From the cell containing the given text, extract its center point as (x, y) coordinate. 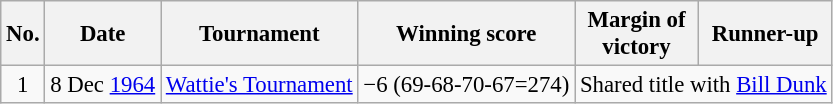
Tournament (258, 34)
1 (23, 85)
Winning score (466, 34)
8 Dec 1964 (103, 85)
Wattie's Tournament (258, 85)
Date (103, 34)
No. (23, 34)
−6 (69-68-70-67=274) (466, 85)
Shared title with Bill Dunk (704, 85)
Margin ofvictory (637, 34)
Runner-up (765, 34)
